Locate the cell with the specified text and output its [x, y] center coordinate. 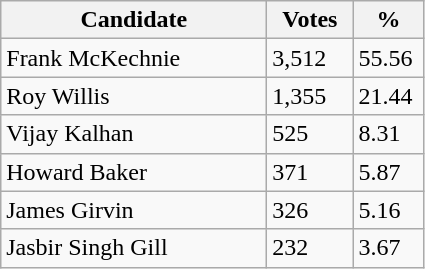
371 [310, 172]
525 [310, 134]
232 [310, 248]
Vijay Kalhan [134, 134]
8.31 [388, 134]
Frank McKechnie [134, 58]
Roy Willis [134, 96]
21.44 [388, 96]
Jasbir Singh Gill [134, 248]
55.56 [388, 58]
1,355 [310, 96]
5.16 [388, 210]
Howard Baker [134, 172]
3,512 [310, 58]
326 [310, 210]
5.87 [388, 172]
Votes [310, 20]
% [388, 20]
James Girvin [134, 210]
Candidate [134, 20]
3.67 [388, 248]
